Determine the [x, y] coordinate at the center of the cell enclosing the given text.  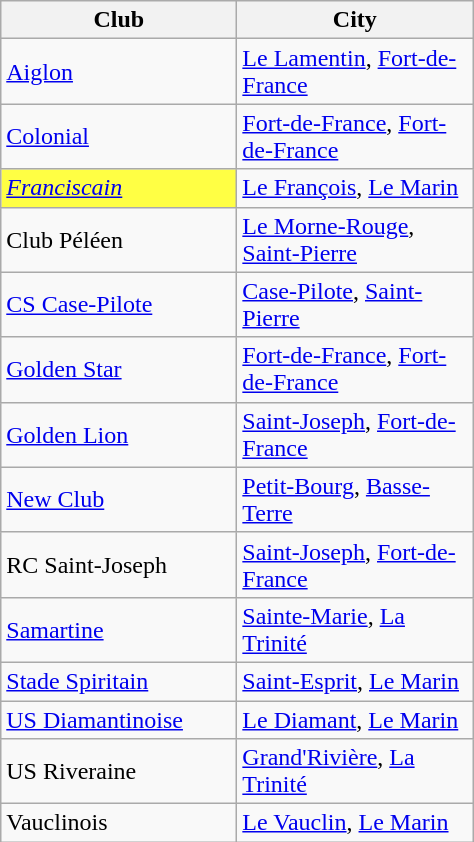
Sainte-Marie, La Trinité [355, 630]
CS Case-Pilote [119, 304]
US Diamantinoise [119, 719]
US Riveraine [119, 772]
Grand'Rivière, La Trinité [355, 772]
Franciscain [119, 188]
New Club [119, 500]
Le François, Le Marin [355, 188]
Le Lamentin, Fort-de-France [355, 72]
City [355, 20]
Colonial [119, 136]
Le Vauclin, Le Marin [355, 823]
RC Saint-Joseph [119, 564]
Case-Pilote, Saint-Pierre [355, 304]
Vauclinois [119, 823]
Le Diamant, Le Marin [355, 719]
Samartine [119, 630]
Golden Lion [119, 434]
Golden Star [119, 370]
Saint-Esprit, Le Marin [355, 681]
Stade Spiritain [119, 681]
Club [119, 20]
Le Morne-Rouge, Saint-Pierre [355, 240]
Petit-Bourg, Basse-Terre [355, 500]
Club Péléen [119, 240]
Aiglon [119, 72]
